Find where the given text appears and provide that cell's center as [X, Y] coordinate. 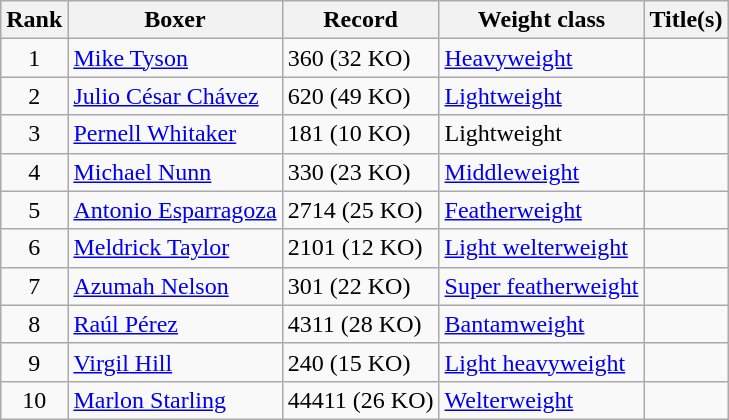
8 [34, 324]
Light welterweight [542, 248]
Title(s) [686, 20]
Record [360, 20]
Julio César Chávez [175, 96]
6 [34, 248]
Welterweight [542, 400]
Antonio Esparragoza [175, 210]
4311 (28 KO) [360, 324]
Pernell Whitaker [175, 134]
5 [34, 210]
Mike Tyson [175, 58]
Michael Nunn [175, 172]
2714 (25 KO) [360, 210]
9 [34, 362]
620 (49 KO) [360, 96]
330 (23 KO) [360, 172]
Heavyweight [542, 58]
Rank [34, 20]
3 [34, 134]
Raúl Pérez [175, 324]
301 (22 KO) [360, 286]
2101 (12 KO) [360, 248]
44411 (26 KO) [360, 400]
Marlon Starling [175, 400]
Azumah Nelson [175, 286]
Virgil Hill [175, 362]
Boxer [175, 20]
240 (15 KO) [360, 362]
4 [34, 172]
Super featherweight [542, 286]
Featherweight [542, 210]
181 (10 KO) [360, 134]
Meldrick Taylor [175, 248]
Light heavyweight [542, 362]
Weight class [542, 20]
Bantamweight [542, 324]
360 (32 KO) [360, 58]
Middleweight [542, 172]
1 [34, 58]
7 [34, 286]
2 [34, 96]
10 [34, 400]
